From the cell containing the given text, extract its center point as [x, y] coordinate. 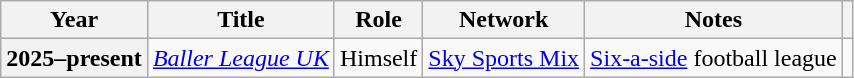
Six-a-side football league [714, 58]
Baller League UK [240, 58]
2025–present [74, 58]
Role [378, 20]
Sky Sports Mix [504, 58]
Network [504, 20]
Year [74, 20]
Notes [714, 20]
Himself [378, 58]
Title [240, 20]
